Find where the given text appears and provide that cell's center as [X, Y] coordinate. 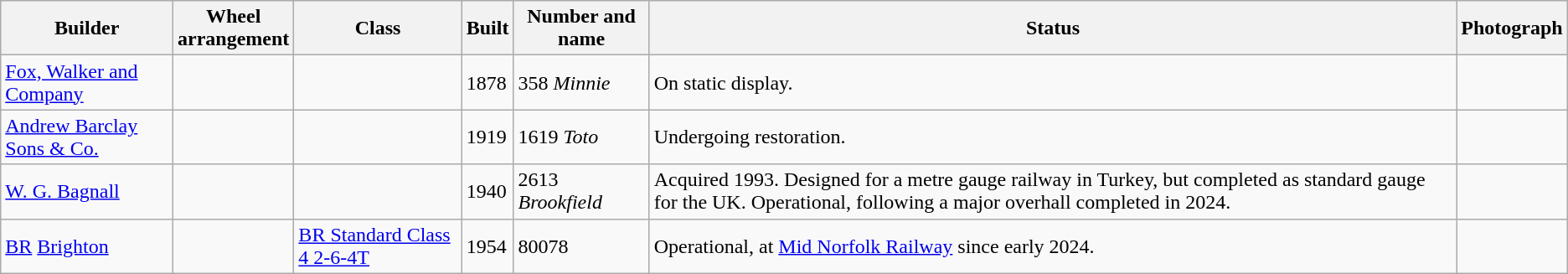
80078 [581, 246]
1954 [487, 246]
Undergoing restoration. [1053, 137]
Status [1053, 28]
1940 [487, 191]
Number and name [581, 28]
On static display. [1053, 82]
Operational, at Mid Norfolk Railway since early 2024. [1053, 246]
358 Minnie [581, 82]
Andrew Barclay Sons & Co. [87, 137]
Photograph [1512, 28]
BR Standard Class 4 2-6-4T [378, 246]
1619 Toto [581, 137]
W. G. Bagnall [87, 191]
Built [487, 28]
1919 [487, 137]
1878 [487, 82]
Fox, Walker and Company [87, 82]
BR Brighton [87, 246]
2613 Brookfield [581, 191]
Builder [87, 28]
Wheelarrangement [233, 28]
Class [378, 28]
